Capture the cell that displays the provided text and extract its [x, y] central coordinate. 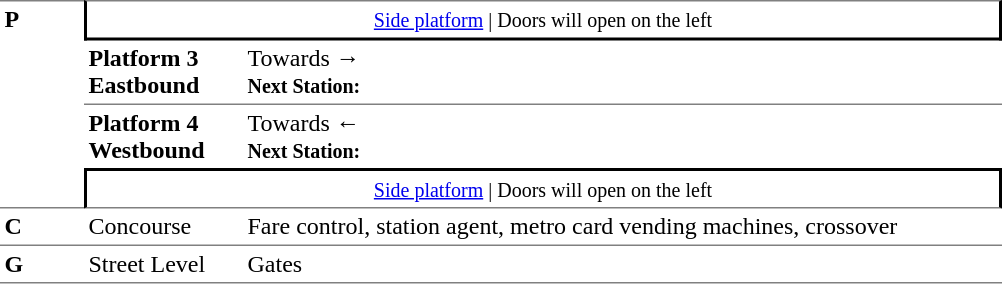
Fare control, station agent, metro card vending machines, crossover [622, 226]
Concourse [164, 226]
C [42, 226]
Towards ← Next Station: [622, 136]
Platform 4Westbound [164, 136]
Street Level [164, 264]
P [42, 104]
Platform 3Eastbound [164, 72]
Gates [622, 264]
G [42, 264]
Towards → Next Station: [622, 72]
